Pinpoint the cell where the given text exists, returning its [X, Y] midpoint coordinate. 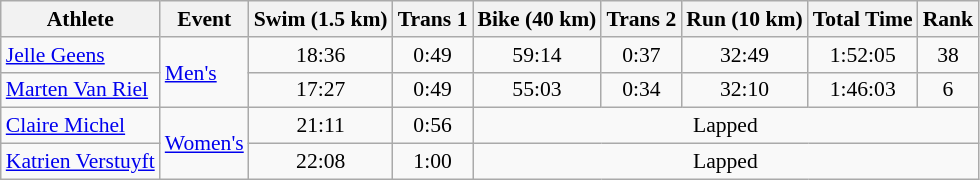
0:56 [433, 126]
59:14 [538, 55]
Katrien Verstuyft [80, 162]
Marten Van Riel [80, 90]
0:34 [641, 90]
1:00 [433, 162]
Men's [204, 72]
Run (10 km) [744, 19]
Trans 2 [641, 19]
Bike (40 km) [538, 19]
1:52:05 [863, 55]
18:36 [321, 55]
22:08 [321, 162]
21:11 [321, 126]
Jelle Geens [80, 55]
1:46:03 [863, 90]
Trans 1 [433, 19]
Swim (1.5 km) [321, 19]
17:27 [321, 90]
Event [204, 19]
Claire Michel [80, 126]
32:10 [744, 90]
Women's [204, 144]
6 [948, 90]
55:03 [538, 90]
Athlete [80, 19]
Rank [948, 19]
Total Time [863, 19]
38 [948, 55]
32:49 [744, 55]
0:37 [641, 55]
